Return the (X, Y) coordinate for the center point of the cell that contains the specified text.  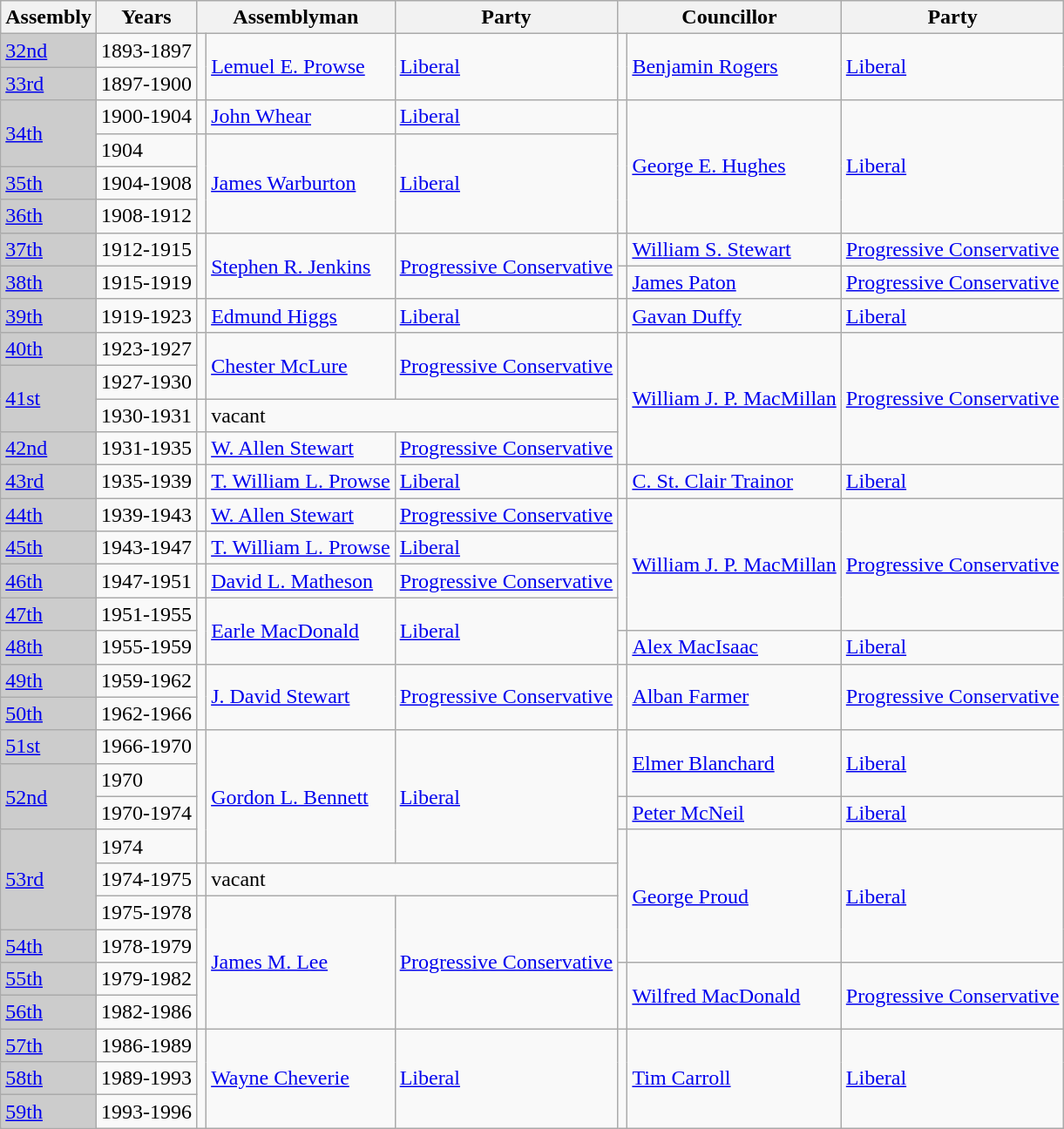
34th (49, 133)
45th (49, 548)
1974 (146, 846)
John Whear (302, 117)
50th (49, 713)
1893-1897 (146, 51)
1927-1930 (146, 382)
Years (146, 17)
1904-1908 (146, 183)
40th (49, 348)
1904 (146, 150)
1982-1986 (146, 1012)
Peter McNeil (734, 813)
1923-1927 (146, 348)
58th (49, 1078)
1919-1923 (146, 315)
52nd (49, 796)
David L. Matheson (302, 581)
Assembly (49, 17)
1970-1974 (146, 813)
Assemblyman (296, 17)
Edmund Higgs (302, 315)
1974-1975 (146, 879)
1943-1947 (146, 548)
William S. Stewart (734, 249)
32nd (49, 51)
59th (49, 1112)
54th (49, 945)
36th (49, 216)
1900-1904 (146, 117)
George Proud (734, 896)
1962-1966 (146, 713)
Alban Farmer (734, 697)
35th (49, 183)
1955-1959 (146, 647)
1975-1978 (146, 912)
43rd (49, 482)
39th (49, 315)
1915-1919 (146, 282)
46th (49, 581)
Alex MacIsaac (734, 647)
55th (49, 979)
J. David Stewart (302, 697)
33rd (49, 84)
1951-1955 (146, 614)
Wayne Cheverie (302, 1078)
James Paton (734, 282)
1989-1993 (146, 1078)
47th (49, 614)
56th (49, 1012)
George E. Hughes (734, 166)
1897-1900 (146, 84)
1986-1989 (146, 1045)
41st (49, 398)
1931-1935 (146, 449)
Gordon L. Bennett (302, 796)
Elmer Blanchard (734, 763)
C. St. Clair Trainor (734, 482)
53rd (49, 879)
1970 (146, 780)
51st (49, 747)
Lemuel E. Prowse (302, 67)
1993-1996 (146, 1112)
1947-1951 (146, 581)
1966-1970 (146, 747)
1979-1982 (146, 979)
1912-1915 (146, 249)
James M. Lee (302, 962)
Councillor (729, 17)
38th (49, 282)
1978-1979 (146, 945)
Wilfred MacDonald (734, 996)
42nd (49, 449)
James Warburton (302, 183)
Benjamin Rogers (734, 67)
Stephen R. Jenkins (302, 266)
1908-1912 (146, 216)
Earle MacDonald (302, 631)
49th (49, 680)
Tim Carroll (734, 1078)
48th (49, 647)
1935-1939 (146, 482)
37th (49, 249)
Gavan Duffy (734, 315)
1959-1962 (146, 680)
57th (49, 1045)
44th (49, 515)
1930-1931 (146, 416)
Chester McLure (302, 365)
1939-1943 (146, 515)
